Return [x, y] of the center of cell containing provided text 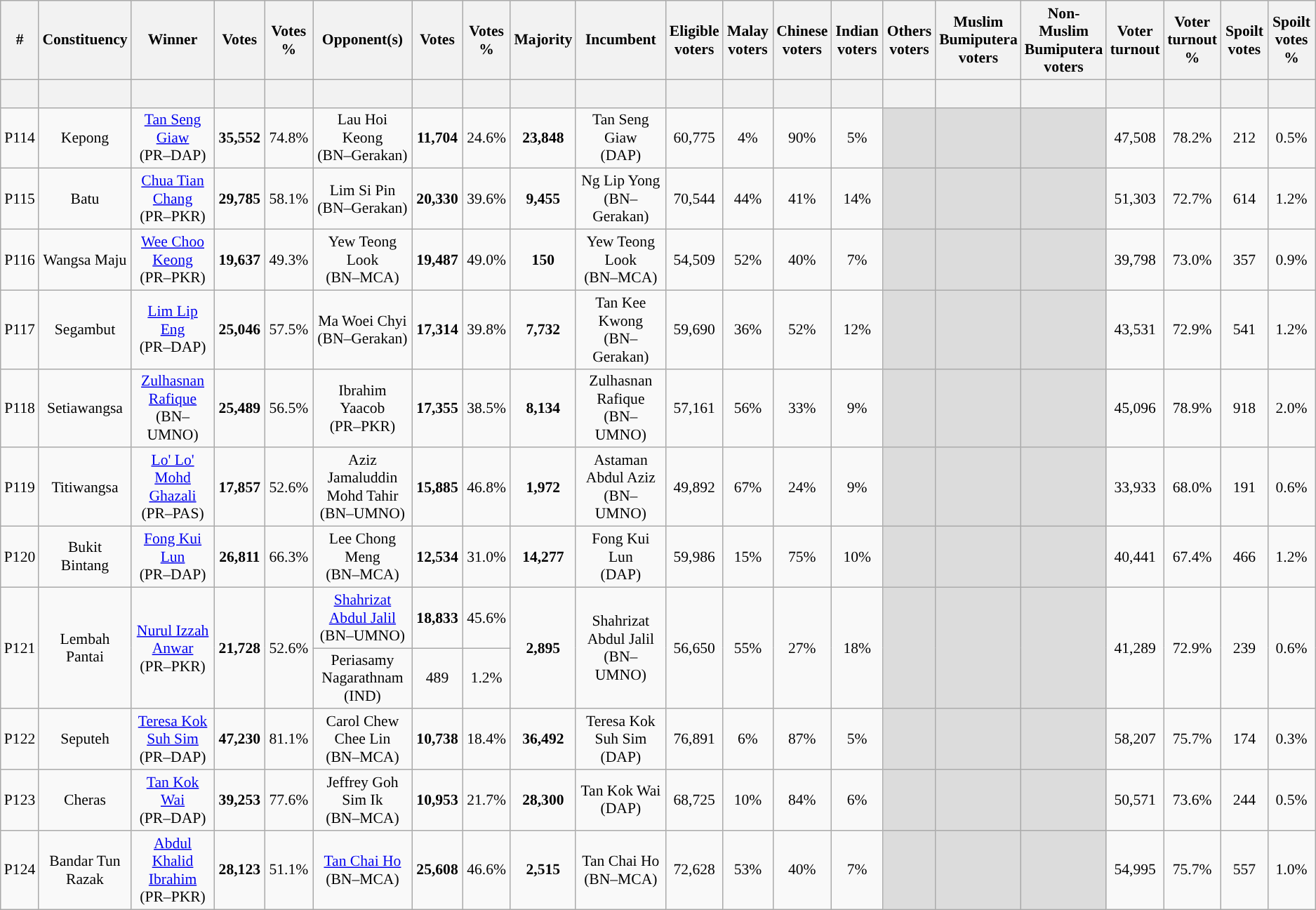
54,995 [1134, 870]
31.0% [487, 558]
Wangsa Maju [84, 260]
466 [1244, 558]
Voter turnout % [1192, 40]
Non-Muslim Bumiputera voters [1064, 40]
Batu [84, 199]
67.4% [1192, 558]
Winner [173, 40]
74.8% [289, 138]
Titiwangsa [84, 487]
72,628 [693, 870]
35,552 [239, 138]
Muslim Bumiputera voters [978, 40]
0.9% [1291, 260]
Lim Si Pin(BN–Gerakan) [363, 199]
66.3% [289, 558]
21.7% [487, 800]
P124 [20, 870]
1,972 [543, 487]
Seputeh [84, 740]
14,277 [543, 558]
41,289 [1134, 647]
2.0% [1291, 408]
244 [1244, 800]
P116 [20, 260]
Malay voters [748, 40]
Cheras [84, 800]
50,571 [1134, 800]
43,531 [1134, 329]
Wee Choo Keong(PR–PKR) [173, 260]
Incumbent [620, 40]
2,895 [543, 647]
P120 [20, 558]
Majority [543, 40]
8,134 [543, 408]
Eligible voters [693, 40]
20,330 [437, 199]
39.6% [487, 199]
P118 [20, 408]
73.0% [1192, 260]
24.6% [487, 138]
19,637 [239, 260]
614 [1244, 199]
14% [858, 199]
72.7% [1192, 199]
67% [748, 487]
Tan Seng Giaw(DAP) [620, 138]
25,489 [239, 408]
Tan Kee Kwong(BN–Gerakan) [620, 329]
Abdul Khalid Ibrahim(PR–PKR) [173, 870]
17,314 [437, 329]
11,704 [437, 138]
47,508 [1134, 138]
15,885 [437, 487]
18% [858, 647]
28,123 [239, 870]
Indian voters [858, 40]
P121 [20, 647]
Opponent(s) [363, 40]
60,775 [693, 138]
15% [748, 558]
489 [437, 678]
# [20, 40]
27% [802, 647]
77.6% [289, 800]
33,933 [1134, 487]
90% [802, 138]
68.0% [1192, 487]
150 [543, 260]
P114 [20, 138]
Nurul Izzah Anwar(PR–PKR) [173, 647]
45.6% [487, 618]
Ibrahim Yaacob(PR–PKR) [363, 408]
541 [1244, 329]
Tan Seng Giaw(PR–DAP) [173, 138]
10,738 [437, 740]
Ng Lip Yong(BN–Gerakan) [620, 199]
46.8% [487, 487]
40,441 [1134, 558]
Kepong [84, 138]
57.5% [289, 329]
28,300 [543, 800]
Ma Woei Chyi(BN–Gerakan) [363, 329]
12% [858, 329]
Bandar Tun Razak [84, 870]
Spoilt votes % [1291, 40]
212 [1244, 138]
Spoilt votes [1244, 40]
4% [748, 138]
Astaman Abdul Aziz(BN–UMNO) [620, 487]
Lim Lip Eng(PR–DAP) [173, 329]
39.8% [487, 329]
68,725 [693, 800]
45,096 [1134, 408]
41% [802, 199]
0.3% [1291, 740]
25,608 [437, 870]
P122 [20, 740]
174 [1244, 740]
357 [1244, 260]
Aziz Jamaluddin Mohd Tahir(BN–UMNO) [363, 487]
Carol Chew Chee Lin(BN–MCA) [363, 740]
Bukit Bintang [84, 558]
17,857 [239, 487]
59,690 [693, 329]
21,728 [239, 647]
Segambut [84, 329]
557 [1244, 870]
191 [1244, 487]
55% [748, 647]
Tan Kok Wai(PR–DAP) [173, 800]
10,953 [437, 800]
53% [748, 870]
39,253 [239, 800]
9,455 [543, 199]
47,230 [239, 740]
Lau Hoi Keong(BN–Gerakan) [363, 138]
17,355 [437, 408]
P119 [20, 487]
46.6% [487, 870]
54,509 [693, 260]
Periasamy Nagarathnam(IND) [363, 678]
Chinese voters [802, 40]
Jeffrey Goh Sim Ik(BN–MCA) [363, 800]
58,207 [1134, 740]
51,303 [1134, 199]
19,487 [437, 260]
56.5% [289, 408]
75% [802, 558]
Lembah Pantai [84, 647]
Teresa Kok Suh Sim(PR–DAP) [173, 740]
36% [748, 329]
23,848 [543, 138]
81.1% [289, 740]
29,785 [239, 199]
59,986 [693, 558]
44% [748, 199]
49,892 [693, 487]
P117 [20, 329]
57,161 [693, 408]
P123 [20, 800]
33% [802, 408]
7,732 [543, 329]
12,534 [437, 558]
1.0% [1291, 870]
Fong Kui Lun(PR–DAP) [173, 558]
24% [802, 487]
36,492 [543, 740]
Setiawangsa [84, 408]
73.6% [1192, 800]
Teresa Kok Suh Sim(DAP) [620, 740]
76,891 [693, 740]
26,811 [239, 558]
18,833 [437, 618]
58.1% [289, 199]
56% [748, 408]
Tan Kok Wai(DAP) [620, 800]
Lo' Lo' Mohd Ghazali(PR–PAS) [173, 487]
78.2% [1192, 138]
Others voters [910, 40]
49.3% [289, 260]
Constituency [84, 40]
51.1% [289, 870]
87% [802, 740]
49.0% [487, 260]
Chua Tian Chang(PR–PKR) [173, 199]
Fong Kui Lun(DAP) [620, 558]
918 [1244, 408]
2,515 [543, 870]
56,650 [693, 647]
70,544 [693, 199]
Voter turnout [1134, 40]
239 [1244, 647]
38.5% [487, 408]
P115 [20, 199]
84% [802, 800]
Lee Chong Meng(BN–MCA) [363, 558]
18.4% [487, 740]
25,046 [239, 329]
39,798 [1134, 260]
78.9% [1192, 408]
